For the text-containing cell, return its midpoint in [x, y] coordinate format. 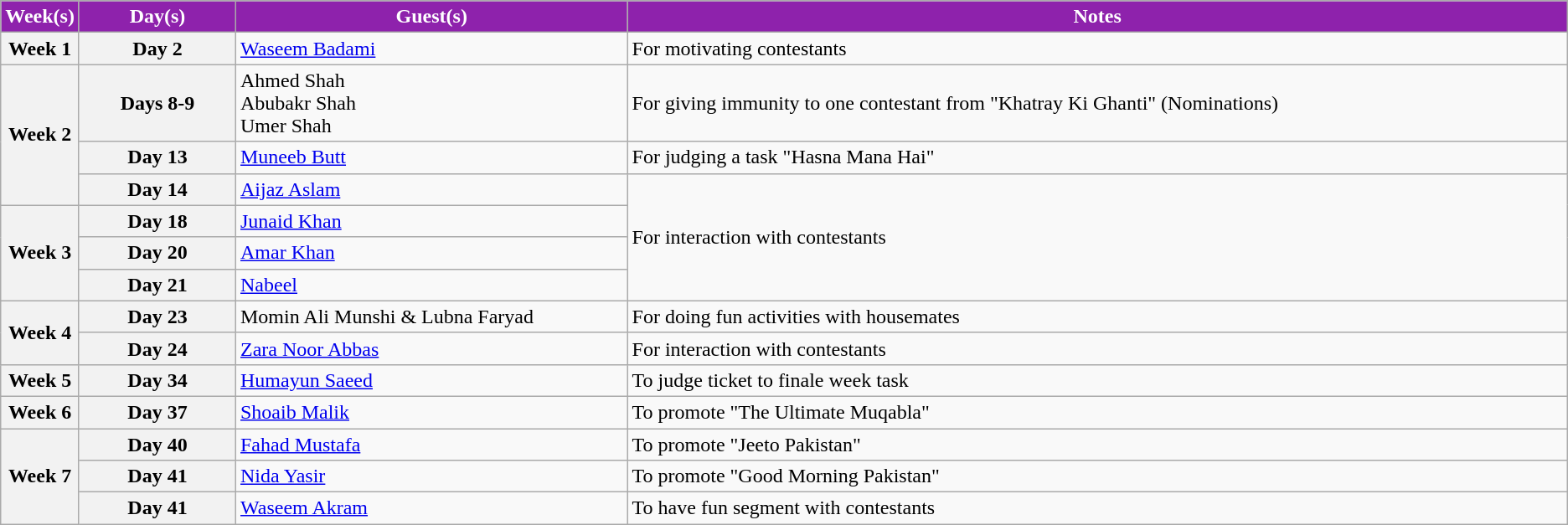
Day 23 [157, 317]
To promote "The Ultimate Muqabla" [1097, 412]
Fahad Mustafa [431, 445]
Waseem Akram [431, 508]
Day 13 [157, 157]
Day 34 [157, 380]
To promote "Good Morning Pakistan" [1097, 476]
Day 21 [157, 285]
Week 2 [40, 135]
Week 3 [40, 253]
Nida Yasir [431, 476]
Days 8-9 [157, 103]
Shoaib Malik [431, 412]
Day 40 [157, 445]
Day 18 [157, 221]
Zara Noor Abbas [431, 348]
For doing fun activities with housemates [1097, 317]
Guest(s) [431, 17]
Ahmed ShahAbubakr ShahUmer Shah [431, 103]
Week 5 [40, 380]
Aijaz Aslam [431, 189]
Muneeb Butt [431, 157]
Week 6 [40, 412]
Amar Khan [431, 253]
Nabeel [431, 285]
Notes [1097, 17]
Day(s) [157, 17]
Day 14 [157, 189]
To judge ticket to finale week task [1097, 380]
To have fun segment with contestants [1097, 508]
Day 24 [157, 348]
Week 1 [40, 49]
Junaid Khan [431, 221]
Momin Ali Munshi & Lubna Faryad [431, 317]
For judging a task "Hasna Mana Hai" [1097, 157]
Day 2 [157, 49]
Week 7 [40, 476]
Week(s) [40, 17]
Week 4 [40, 332]
Humayun Saeed [431, 380]
Day 37 [157, 412]
For motivating contestants [1097, 49]
For giving immunity to one contestant from "Khatray Ki Ghanti" (Nominations) [1097, 103]
Day 20 [157, 253]
To promote "Jeeto Pakistan" [1097, 445]
Waseem Badami [431, 49]
